Extract the [x, y] coordinate from the center of the cell holding the provided text.  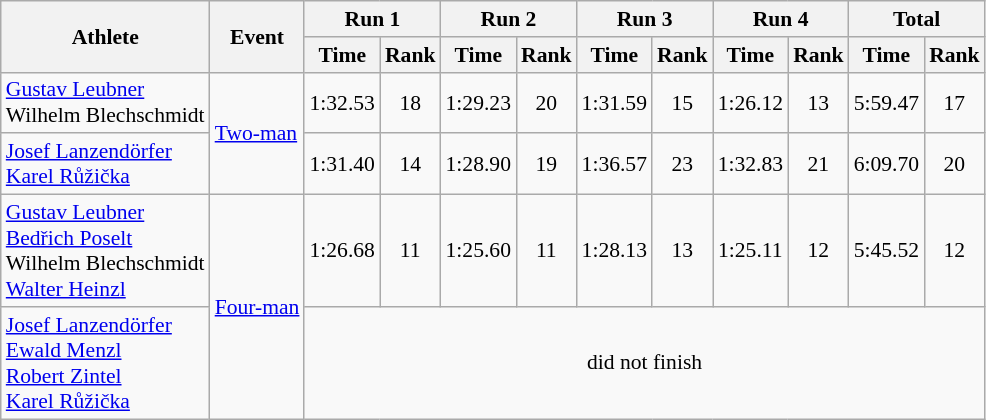
1:36.57 [614, 164]
1:29.23 [478, 102]
1:26.68 [342, 251]
Four-man [258, 307]
1:26.12 [750, 102]
5:45.52 [886, 251]
23 [682, 164]
Gustav LeubnerWilhelm Blechschmidt [106, 102]
Run 3 [645, 19]
5:59.47 [886, 102]
Josef LanzendörferKarel Růžička [106, 164]
1:25.11 [750, 251]
1:25.60 [478, 251]
Run 1 [372, 19]
Total [917, 19]
15 [682, 102]
1:31.40 [342, 164]
17 [954, 102]
Event [258, 36]
14 [410, 164]
1:31.59 [614, 102]
21 [818, 164]
Run 2 [509, 19]
19 [546, 164]
18 [410, 102]
Gustav Leubner Bedřich Poselt Wilhelm Blechschmidt Walter Heinzl [106, 251]
1:32.83 [750, 164]
1:28.13 [614, 251]
Two-man [258, 133]
6:09.70 [886, 164]
did not finish [644, 363]
1:32.53 [342, 102]
Athlete [106, 36]
Run 4 [781, 19]
Josef Lanzendörfer Ewald Menzl Robert Zintel Karel Růžička [106, 363]
1:28.90 [478, 164]
